Capture the cell that displays the provided text and extract its (X, Y) central coordinate. 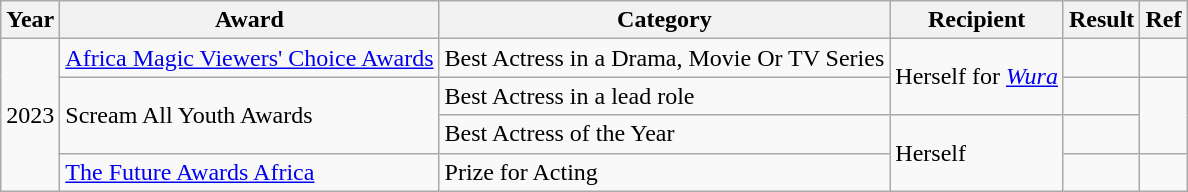
Prize for Acting (664, 172)
2023 (30, 115)
Category (664, 20)
Ref (1164, 20)
Award (250, 20)
Best Actress in a Drama, Movie Or TV Series (664, 58)
The Future Awards Africa (250, 172)
Recipient (977, 20)
Year (30, 20)
Africa Magic Viewers' Choice Awards (250, 58)
Scream All Youth Awards (250, 115)
Herself (977, 153)
Best Actress in a lead role (664, 96)
Best Actress of the Year (664, 134)
Result (1101, 20)
Herself for Wura (977, 77)
